Provide the [X, Y] coordinate of the cell's center where the given text is located.  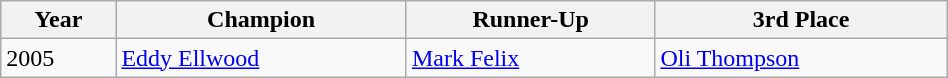
Year [58, 20]
Eddy Ellwood [262, 58]
3rd Place [801, 20]
Oli Thompson [801, 58]
Champion [262, 20]
Mark Felix [530, 58]
Runner-Up [530, 20]
2005 [58, 58]
